Provide the [X, Y] coordinate of the cell's center where the given text is located.  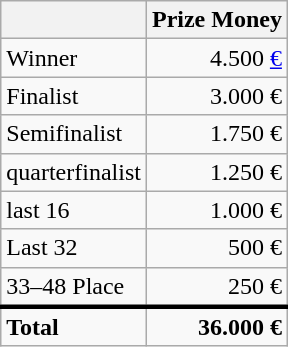
4.500 € [216, 58]
Last 32 [74, 248]
36.000 € [216, 327]
250 € [216, 287]
Winner [74, 58]
1.250 € [216, 172]
1.000 € [216, 210]
Total [74, 327]
last 16 [74, 210]
33–48 Place [74, 287]
Finalist [74, 96]
1.750 € [216, 134]
quarterfinalist [74, 172]
Prize Money [216, 20]
Semifinalist [74, 134]
3.000 € [216, 96]
500 € [216, 248]
